Locate the cell with the specified text and output its [X, Y] center coordinate. 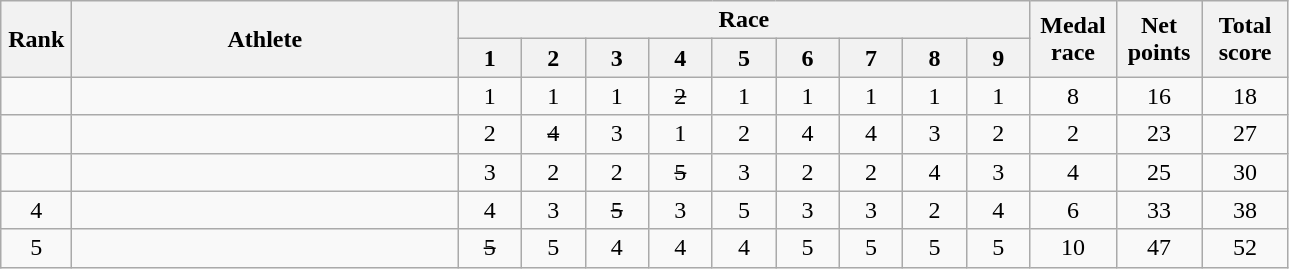
9 [998, 58]
Rank [36, 39]
16 [1159, 96]
7 [871, 58]
47 [1159, 248]
27 [1245, 134]
52 [1245, 248]
23 [1159, 134]
33 [1159, 210]
30 [1245, 172]
Total score [1245, 39]
Race [744, 20]
25 [1159, 172]
18 [1245, 96]
Athlete [265, 39]
10 [1073, 248]
38 [1245, 210]
Medal race [1073, 39]
Net points [1159, 39]
